For the text-containing cell, return its midpoint in (x, y) coordinate format. 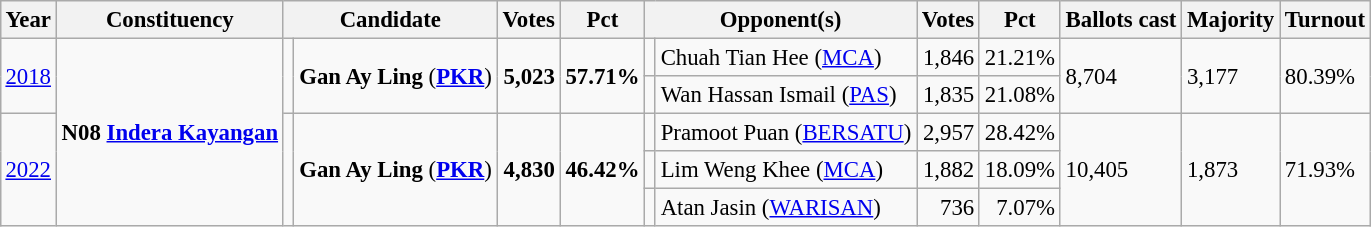
736 (948, 208)
1,873 (1231, 170)
2022 (28, 170)
2018 (28, 76)
Candidate (390, 20)
57.71% (602, 76)
3,177 (1231, 76)
Lim Weng Khee (MCA) (786, 170)
7.07% (1020, 208)
4,830 (528, 170)
Majority (1231, 20)
21.21% (1020, 57)
Turnout (1326, 20)
Opponent(s) (781, 20)
28.42% (1020, 133)
Year (28, 20)
Pramoot Puan (BERSATU) (786, 133)
Atan Jasin (WARISAN) (786, 208)
1,846 (948, 57)
8,704 (1120, 76)
Wan Hassan Ismail (PAS) (786, 95)
Chuah Tian Hee (MCA) (786, 57)
46.42% (602, 170)
71.93% (1326, 170)
1,882 (948, 170)
21.08% (1020, 95)
80.39% (1326, 76)
N08 Indera Kayangan (170, 132)
5,023 (528, 76)
10,405 (1120, 170)
18.09% (1020, 170)
Ballots cast (1120, 20)
Constituency (170, 20)
2,957 (948, 133)
1,835 (948, 95)
